Extract the [X, Y] coordinate from the center of the cell holding the provided text.  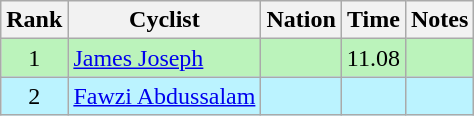
Rank [34, 20]
James Joseph [164, 58]
Time [373, 20]
11.08 [373, 58]
Cyclist [164, 20]
2 [34, 96]
1 [34, 58]
Fawzi Abdussalam [164, 96]
Notes [439, 20]
Nation [301, 20]
